Locate the cell with the specified text and output its (x, y) center coordinate. 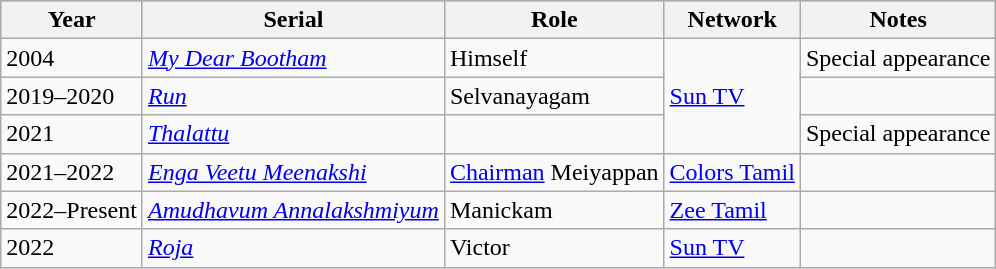
Serial (293, 20)
2022–Present (72, 210)
Roja (293, 248)
Colors Tamil (732, 172)
2004 (72, 58)
Enga Veetu Meenakshi (293, 172)
Himself (554, 58)
Chairman Meiyappan (554, 172)
Role (554, 20)
Victor (554, 248)
2022 (72, 248)
Manickam (554, 210)
Zee Tamil (732, 210)
Notes (898, 20)
Network (732, 20)
Amudhavum Annalakshmiyum (293, 210)
Run (293, 96)
Thalattu (293, 134)
2021 (72, 134)
2019–2020 (72, 96)
2021–2022 (72, 172)
My Dear Bootham (293, 58)
Selvanayagam (554, 96)
Year (72, 20)
